Find where the given text appears and provide that cell's center as [x, y] coordinate. 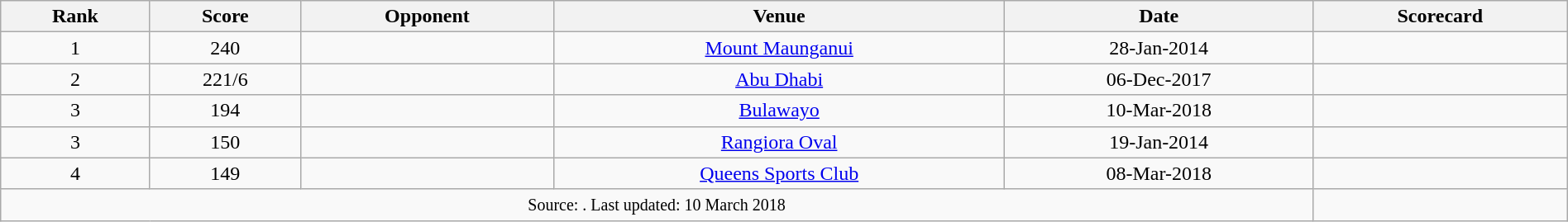
Date [1159, 17]
1 [75, 48]
Scorecard [1440, 17]
Queens Sports Club [779, 173]
194 [225, 111]
2 [75, 79]
150 [225, 142]
Mount Maunganui [779, 48]
Bulawayo [779, 111]
28-Jan-2014 [1159, 48]
Opponent [428, 17]
Source: . Last updated: 10 March 2018 [657, 205]
221/6 [225, 79]
Abu Dhabi [779, 79]
08-Mar-2018 [1159, 173]
Rangiora Oval [779, 142]
Venue [779, 17]
240 [225, 48]
10-Mar-2018 [1159, 111]
149 [225, 173]
06-Dec-2017 [1159, 79]
Score [225, 17]
4 [75, 173]
Rank [75, 17]
19-Jan-2014 [1159, 142]
